Locate the cell with the specified text and output its (x, y) center coordinate. 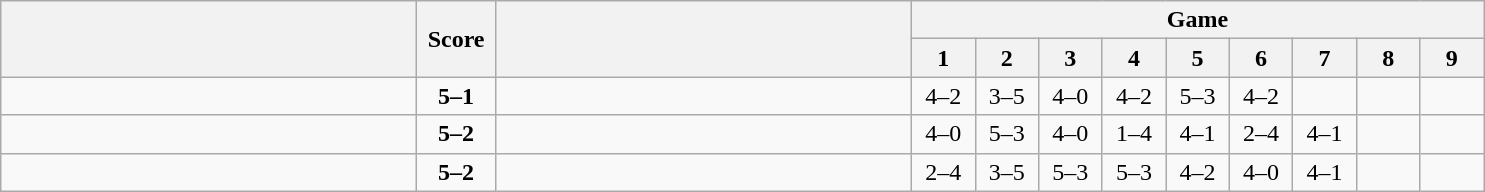
1–4 (1134, 134)
Game (1197, 20)
1 (943, 58)
5 (1198, 58)
2 (1007, 58)
8 (1388, 58)
9 (1452, 58)
3 (1071, 58)
Score (456, 39)
7 (1325, 58)
4 (1134, 58)
5–1 (456, 96)
6 (1261, 58)
